Scan for the cell matching the given text and deliver its (x, y) coordinate at center. 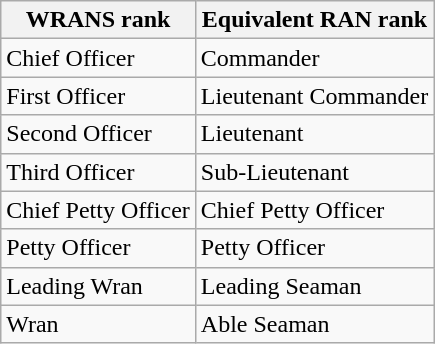
Third Officer (98, 172)
Equivalent RAN rank (314, 20)
Sub-Lieutenant (314, 172)
Chief Officer (98, 58)
Commander (314, 58)
Leading Seaman (314, 286)
Wran (98, 324)
Leading Wran (98, 286)
Lieutenant Commander (314, 96)
Second Officer (98, 134)
WRANS rank (98, 20)
Lieutenant (314, 134)
Able Seaman (314, 324)
First Officer (98, 96)
